Return the (x, y) coordinate for the center point of the cell that contains the specified text.  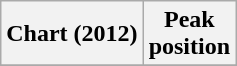
Chart (2012) (72, 34)
Peakposition (189, 34)
